Provide the [x, y] coordinate of the cell's center where the given text is located.  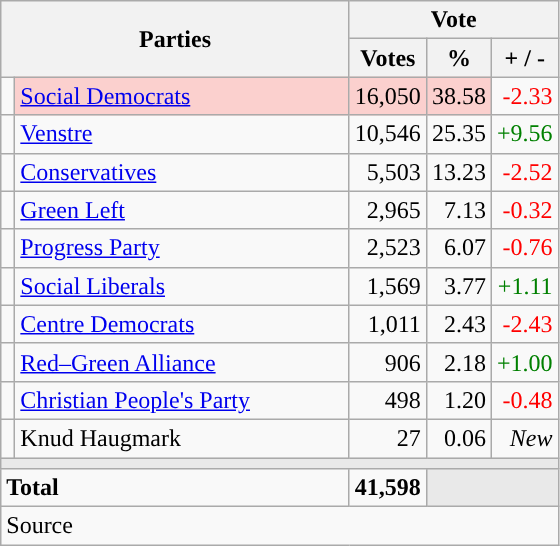
Social Democrats [182, 96]
13.23 [458, 172]
16,050 [388, 96]
-2.43 [524, 324]
-2.33 [524, 96]
2,523 [388, 248]
Progress Party [182, 248]
3.77 [458, 286]
41,598 [388, 488]
+1.00 [524, 362]
% [458, 58]
1,569 [388, 286]
Green Left [182, 210]
-0.32 [524, 210]
-0.76 [524, 248]
Knud Haugmark [182, 438]
38.58 [458, 96]
10,546 [388, 134]
27 [388, 438]
Source [280, 526]
+9.56 [524, 134]
1,011 [388, 324]
Christian People's Party [182, 400]
7.13 [458, 210]
498 [388, 400]
0.06 [458, 438]
+1.11 [524, 286]
Red–Green Alliance [182, 362]
Centre Democrats [182, 324]
-2.52 [524, 172]
906 [388, 362]
New [524, 438]
1.20 [458, 400]
6.07 [458, 248]
2.18 [458, 362]
Total [176, 488]
2.43 [458, 324]
25.35 [458, 134]
5,503 [388, 172]
Votes [388, 58]
Venstre [182, 134]
-0.48 [524, 400]
Vote [454, 20]
Conservatives [182, 172]
Social Liberals [182, 286]
Parties [176, 39]
2,965 [388, 210]
+ / - [524, 58]
